Scan for the cell matching the given text and deliver its (x, y) coordinate at center. 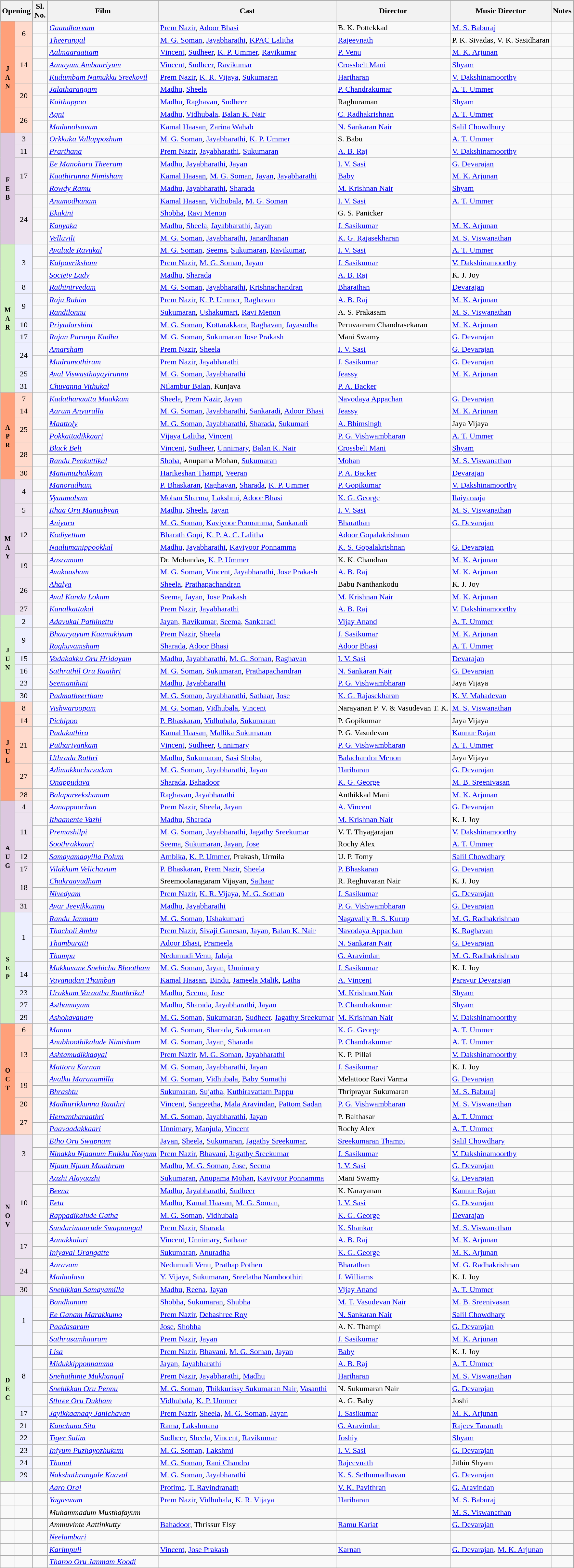
Avalku Maranamilla (103, 1079)
Prem Nazir, Jayabharathi, Madhu (247, 1376)
Vincent, Sudheer, Ravikumar (247, 65)
Muhammadum Musthafayum (103, 1512)
Kamal Haasan, Zarina Wahab (247, 126)
Karnan (393, 1549)
Anumodhanam (103, 201)
Ilaiyaraaja (501, 498)
Sukumaran, Sujatha, Kuthiravattam Pappu (247, 1091)
Pichipoo (103, 720)
Naalumanippookkal (103, 547)
Ninakku Njaanum Enikku Neeyum (103, 1154)
Harikeshan Thampi, Veeran (247, 473)
Thampu (103, 955)
AUG (8, 857)
Vincent, Sangeetha, Mala Aravindan, Pattom Sadan (247, 1104)
Madhurikkunna Raathri (103, 1104)
G. Devarajan, M. K. Arjunan (501, 1549)
Vincent, Sudheer, Unnimary, Balan K. Nair (247, 448)
Sreemoolanagaram Vijayan, Sathaar (247, 881)
Theerangal (103, 40)
Adoor Bhasi, Prameela (247, 943)
Aalmaaraattam (103, 52)
OCT (8, 1079)
Iniyum Puzhayozhukum (103, 1450)
Aanappaachan (103, 807)
Rajeev Taranath (501, 1426)
Balapareekshanam (103, 795)
M. G. Soman, Jayabharathi, Janardhanan (247, 238)
Jalatharangam (103, 89)
Vishwaroopam (103, 708)
M. T. Vasudevan Nair (393, 1302)
Rappadikalude Gatha (103, 1215)
Notes (562, 11)
Madanolsavam (103, 126)
Nakshathrangale Kaaval (103, 1475)
Vidhubala, K. P. Ummer (247, 1401)
16 (23, 671)
Aazhi Alayaazhi (103, 1178)
Adoor Gopalakrishnan (393, 535)
K. Shankar (393, 1228)
Adimakkachavadam (103, 770)
NOV (8, 1215)
13 (23, 1054)
Sundarimaarude Swapnangal (103, 1228)
DEC (8, 1389)
Aniyara (103, 522)
Bahadoor, Thrissur Elsy (247, 1524)
Thacholi Ambu (103, 931)
Jithin Shyam (501, 1463)
Kanalkattakal (103, 609)
Sathrusamhaaram (103, 1339)
Melattoor Ravi Varma (393, 1079)
Ee Ganam Marakkumo (103, 1314)
Aasramam (103, 559)
Ashokavanam (103, 1017)
Padakuthira (103, 733)
Chuvanna Vithukal (103, 386)
Paravur Devarajan (501, 980)
Aanakkalari (103, 1240)
JUN (8, 659)
Pokkattadikkaari (103, 436)
Sheela, Prem Nazir, Jayan (247, 399)
M. G. Soman, Jayabharathi, Krishnachandran (247, 287)
Manoradham (103, 485)
Madhu, Jayabharathi, Kaviyoor Ponnamma (247, 547)
M. G. Soman, Vidhubala (247, 1215)
Avakaasham (103, 572)
Sl.No. (40, 11)
Jayan, Ravikumar, Seema, Sankaradi (247, 621)
M. G. Soman, Vincent, Jayabharathi, Jose Prakash (247, 572)
Agni (103, 114)
Vincent, Jose Prakash (247, 1549)
Vadakakku Oru Hridayam (103, 659)
Aval Viswasthayayirunnu (103, 374)
Beena (103, 1191)
Randilonnu (103, 312)
Etho Oru Swapnam (103, 1141)
MAR (8, 319)
Manimuzhakkam (103, 473)
Prem Nazir, Sheela, M. G. Soman, Jayan (247, 1413)
K. K. Chandran (393, 559)
Sukumaran, Ushakumari, Ravi Menon (247, 312)
18 (23, 887)
Nilambur Balan, Kunjava (247, 386)
Prem Nazir, Bhavani, M. G. Soman, Jayan (247, 1351)
Kalpavriksham (103, 263)
Midukkipponnamma (103, 1364)
Prem Nazir, Debashree Roy (247, 1314)
Randu Penkuttikal (103, 461)
Kaithappoo (103, 102)
Prem Nazir, Adoor Bhasi (247, 28)
Ashtamudikkaayal (103, 1054)
A. S. Prakasam (393, 312)
Madhu, Sheela, Jayan (247, 510)
Madhu, Jayabharathi, Jayan (247, 163)
P. G. Vasudevan (393, 733)
Kadathanaattu Maakkam (103, 399)
G. S. Panicker (393, 213)
Aaravam (103, 1265)
Tharoo Oru Janmam Koodi (103, 1562)
Tiger Salim (103, 1438)
M. G. Soman, Vidhubala, Vincent (247, 708)
V. K. Pavithran (393, 1487)
Seemanthini (103, 683)
Prem Nazir, Sharada (247, 1228)
M. G. Soman, Seema, Sukumaran, Ravikumar, (247, 250)
K. Narayanan (393, 1191)
M. G. Soman, Jayabharathi, K. P. Ummer (247, 139)
Salil Chowdhury (501, 126)
Madhu, Sharada, Jayabharathi, Jayan (247, 1005)
Thanal (103, 1463)
M. G. Soman, Rani Chandra (247, 1463)
M. G. Soman, Ushakumari (247, 918)
Amarsham (103, 349)
Sharada, Bahadoor (247, 782)
Premashilpi (103, 832)
Karimpuli (103, 1549)
Madhu, Vidhubala, Balan K. Nair (247, 114)
Soothrakkaari (103, 844)
A. N. Thampi (393, 1326)
M. G. Soman, Sukumaran, Prathapachandran (247, 671)
Kamal Haasan, M. G. Soman, Jayan, Jayabharathi (247, 176)
J. Williams (393, 1277)
Kamal Haasan, Mallika Sukumaran (247, 733)
Iniyaval Urangatte (103, 1252)
Randu Janmam (103, 918)
Vincent, Sudheer, Unnimary (247, 745)
Yagaswam (103, 1500)
Music Director (501, 11)
Maattoly (103, 424)
Unnimary, Manjula, Vincent (247, 1129)
Jayan, Jayabharathi (247, 1364)
Onappudava (103, 782)
Kanyaka (103, 226)
R. Reghuvaran Nair (393, 881)
15 (23, 659)
22 (23, 1438)
M. G. Soman, Jayabharathi, Jagathy Sreekumar (247, 832)
Vijaya Lalitha, Vincent (247, 436)
Mukkuvane Snehicha Bhootham (103, 968)
Madhu, Jayabharathi, Sudheer (247, 1191)
Film (103, 11)
Bharath Gopi, K. P. A. C. Lalitha (247, 535)
M. G. Soman, Thikkurissy Sukumaran Nair, Vasanthi (247, 1389)
M. G. Soman, Jayan, Unnimary (247, 968)
Rajan Paranja Kadha (103, 337)
Ithaanente Vazhi (103, 819)
Protima, T. Ravindranath (247, 1487)
Ammuvinte Aattinkutty (103, 1524)
Mannu (103, 1030)
Prem Nazir, Sivaji Ganesan, Jayan, Balan K. Nair (247, 931)
V. T. Thyagarajan (393, 832)
Madhu, M. G. Soman, Jose, Seema (247, 1166)
Kaathirunna Nimisham (103, 176)
Aanayum Ambaariyum (103, 65)
Rama, Lakshmana (247, 1426)
P. K. Sivadas, V. K. Sasidharan (501, 40)
Adavukal Pathinettu (103, 621)
Shobha, Sukumaran, Shubha (247, 1302)
K. S. Gopalakrishnan (393, 547)
P. Bhaskaran (393, 869)
Sudheer, Sheela, Vincent, Ravikumar (247, 1438)
Madhu, Seema, Jose (247, 993)
Joshi (501, 1401)
APR (8, 436)
Sreekumaran Thampi (393, 1141)
Kamal Haasan, Bindu, Jameela Malik, Latha (247, 980)
Eeta (103, 1203)
Prem Nazir, K. P. Ummer, Raghavan (247, 300)
Sathrathil Oru Raathri (103, 671)
Chakraayudham (103, 881)
Urakkam Varaatha Raathrikal (103, 993)
Raghuvamsham (103, 646)
Rowdy Ramu (103, 189)
Raju Rahim (103, 300)
Snehikkan Oru Pennu (103, 1389)
Aval Kanda Lokam (103, 597)
Adoor Bhasi (393, 646)
Sukumaran, Anupama Mohan, Kaviyoor Ponnamma (247, 1178)
Mudramothiram (103, 362)
Madaalasa (103, 1277)
Kudumbam Namukku Sreekovil (103, 77)
Puthariyankam (103, 745)
Seema, Sukumaran, Jayan, Jose (247, 844)
M. G. Soman, Jayabharathi, KPAC Lalitha (247, 40)
Uthrada Rathri (103, 758)
Nedumudi Venu, Prathap Pothen (247, 1265)
Neelambari (103, 1537)
Mohan (393, 461)
Bandhanam (103, 1302)
Prem Nazir, Jayabharathi, Sukumaran (247, 151)
Nivedyam (103, 894)
Paavaadakkaari (103, 1129)
Vincent, Unnimary, Sathaar (247, 1240)
M. G. Soman, Jayabharathi, Sathaar, Jose (247, 696)
Sukumaran, Anuradha (247, 1252)
Ahalya (103, 584)
Joshiy (393, 1438)
Kamal Haasan, Vidhubala, M. G. Soman (247, 201)
Madhu, Sheela (247, 89)
Kanchana Sita (103, 1426)
Y. Vijaya, Sukumaran, Sreelatha Namboothiri (247, 1277)
Thamburatti (103, 943)
Dr. Mohandas, K. P. Ummer (247, 559)
Samayamaayilla Polum (103, 856)
Cast (247, 11)
Asthamayam (103, 1005)
C. Radhakrishnan (393, 114)
Orkkuka Vallappozhum (103, 139)
Madhu, Jayabharathi, Sharada (247, 189)
Anthikkad Mani (393, 795)
Kodiyettam (103, 535)
Thriprayar Sukumaran (393, 1091)
SEP (8, 968)
M. G. Soman, Jayabharathi, Sharada, Sukumari (247, 424)
M. G. Soman, Vidhubala, Baby Sumathi (247, 1079)
K. P. Pillai (393, 1054)
Njaan Njaan Maathram (103, 1166)
Velluvili (103, 238)
Prem Nazir, Bhavani, Jagathy Sreekumar (247, 1154)
N. Sukumaran Nair (393, 1389)
Prem Nazir, Vidhubala, K. R. Vijaya (247, 1500)
Opening (16, 11)
Ambika, K. P. Ummer, Prakash, Urmila (247, 856)
Ekakini (103, 213)
P. Bhaskaran, Raghavan, Sharada, K. P. Ummer (247, 485)
Anubhoothikalude Nimisham (103, 1042)
Raghuraman (393, 102)
Paadasaram (103, 1326)
2 (23, 621)
Society Lady (103, 275)
Jose, Shobha (247, 1326)
Nedumudi Venu, Jalaja (247, 955)
Sharada, Adoor Bhasi (247, 646)
Aarum Anyaralla (103, 411)
B. K. Pottekkad (393, 28)
Lisa (103, 1351)
Mohan Sharma, Lakshmi, Adoor Bhasi (247, 498)
Ithaa Oru Manushyan (103, 510)
Sthree Oru Dukham (103, 1401)
Hemantharaathri (103, 1116)
Shoba, Anupama Mohan, Sukumaran (247, 461)
5 (23, 510)
Vyaamoham (103, 498)
Vilakkum Velichavum (103, 869)
Bhaaryayum Kaamukiyum (103, 634)
Prem Nazir, M. G. Soman, Jayabharathi (247, 1054)
Nagavally R. S. Kurup (393, 918)
Aaro Oral (103, 1487)
M. G. Soman, Kaviyoor Ponnamma, Sankaradi (247, 522)
Babu Nanthankodu (393, 584)
S. Babu (393, 139)
M. G. Soman, Jayabharathi, Sankaradi, Adoor Bhasi (247, 411)
Jayikkaanaay Janichavan (103, 1413)
Rathinirvedam (103, 287)
Mattoru Karnan (103, 1067)
P. Bhaskaran, Vidhubala, Sukumaran (247, 720)
Priyadarshini (103, 324)
M. G. Soman, Kottarakkara, Raghavan, Jayasudha (247, 324)
Seema, Jayan, Jose Prakash (247, 597)
P. Venu (393, 52)
Peruvaaram Chandrasekaran (393, 324)
Avalude Ravukal (103, 250)
Snehathinte Mukhangal (103, 1376)
Avar Jeevikkunnu (103, 906)
A. Bhimsingh (393, 424)
K. Raghavan (501, 931)
M. G. Soman, Sukumaran, Sudheer, Jagathy Sreekumar (247, 1017)
JAN (8, 77)
Vayanadan Thamban (103, 980)
7 (23, 399)
U. P. Tomy (393, 856)
P. Balthasar (393, 1116)
Vincent, Sudheer, K. P. Ummer, Ravikumar (247, 52)
Jayan, Sheela, Sukumaran, Jagathy Sreekumar, (247, 1141)
K. V. Mahadevan (501, 696)
Narayanan P. V. & Vasudevan T. K. (393, 708)
M. G. Soman, Jayan, Sharada (247, 1042)
P. Bhaskaran, Prem Nazir, Sheela (247, 869)
M. G. Soman, Lakshmi (247, 1450)
Sheela, Prathapachandran (247, 584)
Prem Nazir, M. G. Soman, Jayan (247, 263)
Raghavan, Jayabharathi (247, 795)
Madhu, Kamal Haasan, M. G. Soman, (247, 1203)
Ramu Kariat (393, 1524)
Madhu, Reena, Jayan (247, 1289)
Madhu, Raghavan, Sudheer (247, 102)
Madhu, Jayabharathi, M. G. Soman, Raghavan (247, 659)
Balachandra Menon (393, 758)
MAY (8, 547)
Black Belt (103, 448)
Padmatheertham (103, 696)
Prem Nazir, Jayan (247, 1339)
Prem Nazir, K. R. Vijaya, Sukumaran (247, 77)
JUL (8, 751)
FEB (8, 189)
Director (393, 11)
Shobha, Ravi Menon (247, 213)
Snehikkan Samayamilla (103, 1289)
A. G. Baby (393, 1401)
Gaandharvam (103, 28)
M. G. Soman, Sharada, Sukumaran (247, 1030)
K. S. Sethumadhavan (393, 1475)
Bhrashtu (103, 1091)
Madhu, Sheela, Jayabharathi, Jayan (247, 226)
Prem Nazir, K. R. Vijaya, M. G. Soman (247, 894)
Prem Nazir, Sheela, Jayan (247, 807)
Madhu, Sukumaran, Sasi Shoba, (247, 758)
Prarthana (103, 151)
M. G. Soman, Sukumaran Jose Prakash (247, 337)
Ee Manohara Theeram (103, 163)
